Extract the (X, Y) coordinate from the center of the cell holding the provided text.  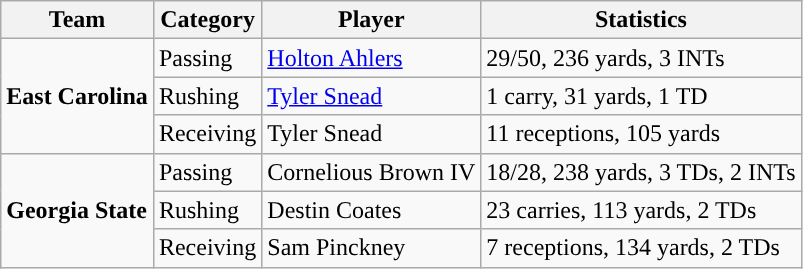
7 receptions, 134 yards, 2 TDs (641, 248)
29/50, 236 yards, 3 INTs (641, 58)
Cornelious Brown IV (372, 172)
1 carry, 31 yards, 1 TD (641, 96)
Sam Pinckney (372, 248)
11 receptions, 105 yards (641, 134)
Category (207, 20)
Team (78, 20)
23 carries, 113 yards, 2 TDs (641, 210)
Holton Ahlers (372, 58)
East Carolina (78, 96)
18/28, 238 yards, 3 TDs, 2 INTs (641, 172)
Georgia State (78, 210)
Player (372, 20)
Statistics (641, 20)
Destin Coates (372, 210)
